Detect which cell encompasses the target text, then output its [X, Y] center coordinate. 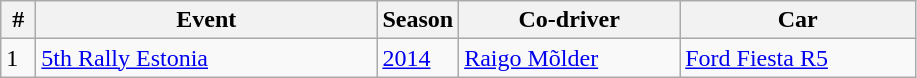
Season [418, 20]
Car [798, 20]
Ford Fiesta R5 [798, 58]
Raigo Mõlder [570, 58]
Event [206, 20]
1 [18, 58]
# [18, 20]
2014 [418, 58]
5th Rally Estonia [206, 58]
Co-driver [570, 20]
